For the text-containing cell, return its midpoint in (X, Y) coordinate format. 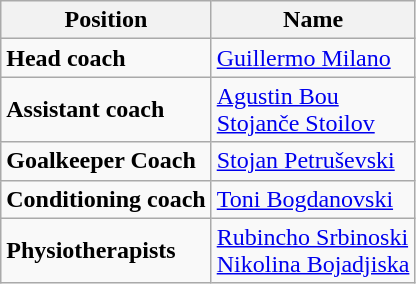
Position (106, 20)
Agustin Bou Stojanče Stoilov (313, 110)
Name (313, 20)
Guillermo Milano (313, 58)
Conditioning coach (106, 199)
Head coach (106, 58)
Goalkeeper Coach (106, 161)
Stojan Petruševski (313, 161)
Rubincho Srbinoski Nikolina Bojadjiska (313, 250)
Physiotherapists (106, 250)
Assistant coach (106, 110)
Toni Bogdanovski (313, 199)
